Detect which cell encompasses the target text, then output its (x, y) center coordinate. 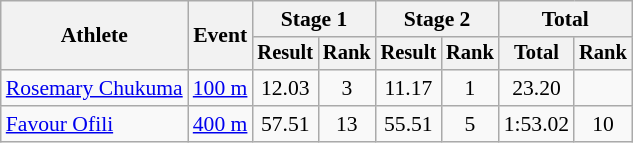
1:53.02 (536, 124)
Stage 1 (314, 19)
13 (347, 124)
Event (220, 36)
Stage 2 (438, 19)
Athlete (94, 36)
5 (470, 124)
1 (470, 88)
3 (347, 88)
Favour Ofili (94, 124)
10 (603, 124)
12.03 (285, 88)
100 m (220, 88)
23.20 (536, 88)
57.51 (285, 124)
400 m (220, 124)
11.17 (409, 88)
55.51 (409, 124)
Rosemary Chukuma (94, 88)
